For the text-containing cell, return its midpoint in [X, Y] coordinate format. 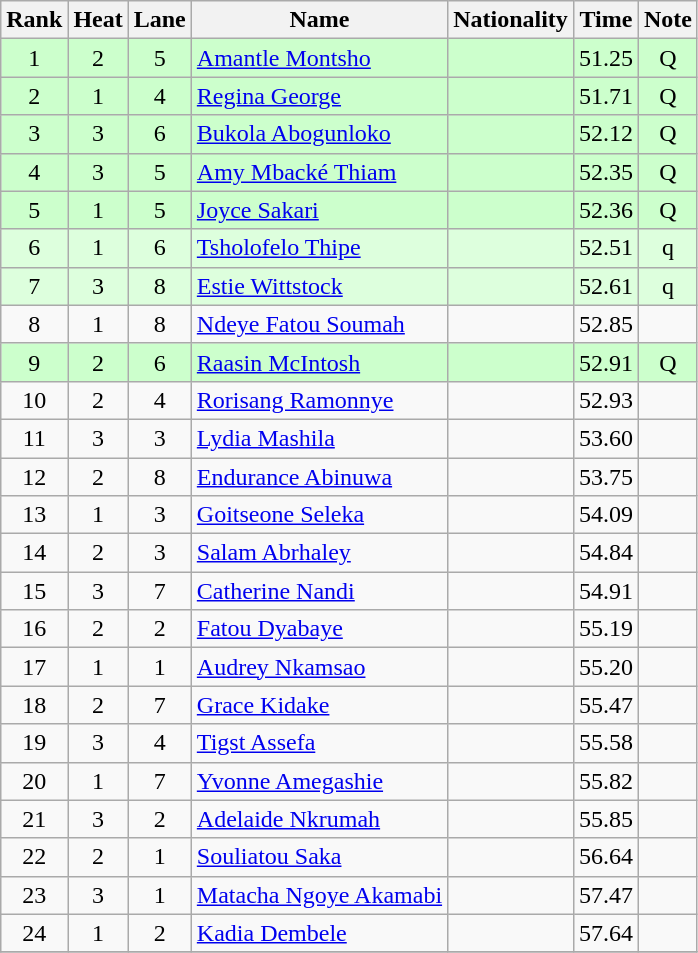
Amy Mbacké Thiam [319, 172]
Amantle Montsho [319, 58]
15 [34, 591]
Nationality [511, 20]
12 [34, 477]
Fatou Dyabaye [319, 629]
52.51 [606, 248]
24 [34, 933]
Note [668, 20]
Catherine Nandi [319, 591]
22 [34, 857]
Estie Wittstock [319, 286]
Endurance Abinuwa [319, 477]
52.12 [606, 134]
55.85 [606, 819]
54.91 [606, 591]
Grace Kidake [319, 705]
Ndeye Fatou Soumah [319, 324]
Bukola Abogunloko [319, 134]
56.64 [606, 857]
Adelaide Nkrumah [319, 819]
11 [34, 438]
57.64 [606, 933]
Goitseone Seleka [319, 515]
Tsholofelo Thipe [319, 248]
51.71 [606, 96]
Salam Abrhaley [319, 553]
9 [34, 362]
55.47 [606, 705]
17 [34, 667]
53.60 [606, 438]
55.19 [606, 629]
Raasin McIntosh [319, 362]
52.61 [606, 286]
Lydia Mashila [319, 438]
13 [34, 515]
Joyce Sakari [319, 210]
23 [34, 895]
Souliatou Saka [319, 857]
18 [34, 705]
Matacha Ngoye Akamabi [319, 895]
14 [34, 553]
Yvonne Amegashie [319, 781]
52.35 [606, 172]
55.58 [606, 743]
Heat [98, 20]
55.20 [606, 667]
52.36 [606, 210]
21 [34, 819]
Tigst Assefa [319, 743]
Time [606, 20]
54.84 [606, 553]
52.91 [606, 362]
Name [319, 20]
Audrey Nkamsao [319, 667]
Rank [34, 20]
53.75 [606, 477]
55.82 [606, 781]
19 [34, 743]
Regina George [319, 96]
52.93 [606, 400]
57.47 [606, 895]
16 [34, 629]
10 [34, 400]
Rorisang Ramonnye [319, 400]
20 [34, 781]
54.09 [606, 515]
Lane [160, 20]
52.85 [606, 324]
51.25 [606, 58]
Kadia Dembele [319, 933]
